Detect which cell encompasses the target text, then output its (X, Y) center coordinate. 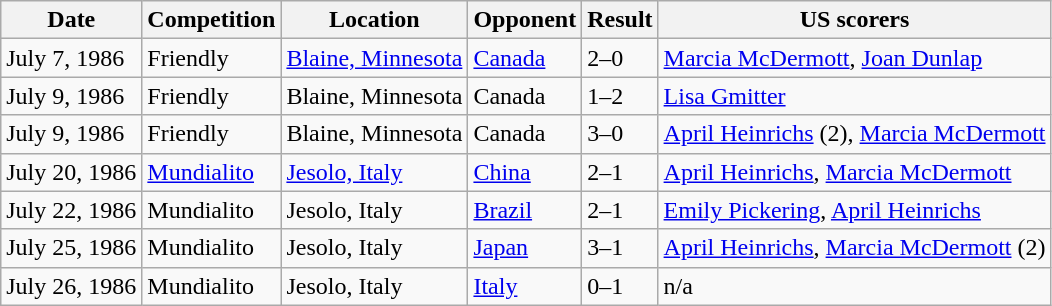
July 20, 1986 (72, 172)
Competition (212, 20)
July 26, 1986 (72, 286)
Result (620, 20)
Lisa Gmitter (854, 96)
3–0 (620, 134)
April Heinrichs (2), Marcia McDermott (854, 134)
US scorers (854, 20)
April Heinrichs, Marcia McDermott (854, 172)
1–2 (620, 96)
April Heinrichs, Marcia McDermott (2) (854, 248)
0–1 (620, 286)
China (525, 172)
2–0 (620, 58)
Brazil (525, 210)
n/a (854, 286)
Japan (525, 248)
Emily Pickering, April Heinrichs (854, 210)
July 25, 1986 (72, 248)
Date (72, 20)
Italy (525, 286)
July 7, 1986 (72, 58)
Opponent (525, 20)
Location (374, 20)
July 22, 1986 (72, 210)
Marcia McDermott, Joan Dunlap (854, 58)
3–1 (620, 248)
